Search for the cell housing the specified text and yield its [X, Y] center coordinate. 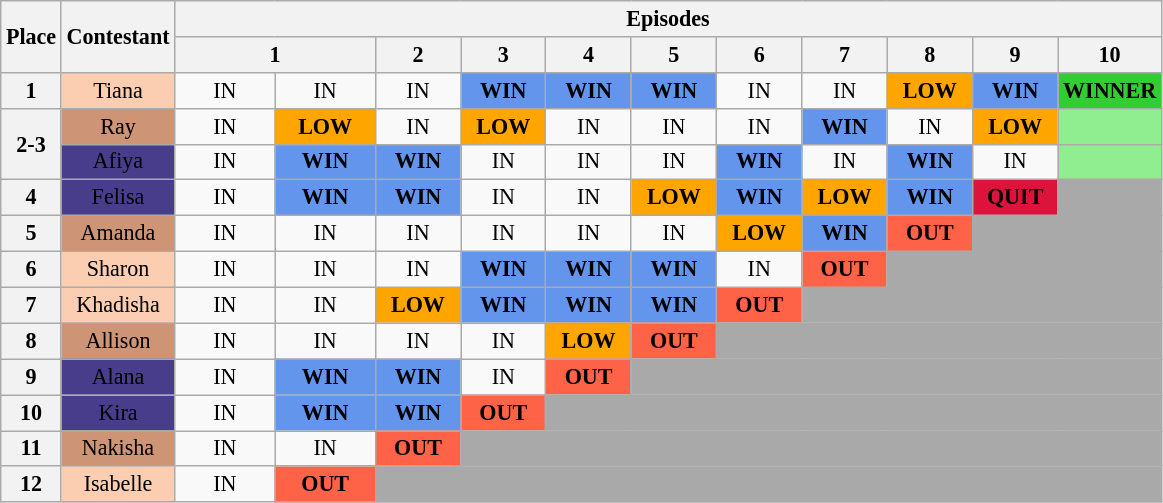
Allison [118, 341]
Alana [118, 377]
12 [32, 484]
Amanda [118, 233]
Nakisha [118, 448]
2 [418, 54]
Isabelle [118, 484]
Episodes [668, 18]
Kira [118, 412]
Ray [118, 126]
11 [32, 448]
Tiana [118, 90]
Contestant [118, 36]
3 [504, 54]
QUIT [1014, 198]
WINNER [1110, 90]
Felisa [118, 198]
Place [32, 36]
Khadisha [118, 305]
2-3 [32, 144]
Sharon [118, 269]
Afiya [118, 162]
